Find where the given text appears and provide that cell's center as (X, Y) coordinate. 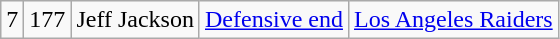
Defensive end (274, 20)
177 (48, 20)
Jeff Jackson (136, 20)
Los Angeles Raiders (453, 20)
7 (12, 20)
